Find where the given text appears and provide that cell's center as [X, Y] coordinate. 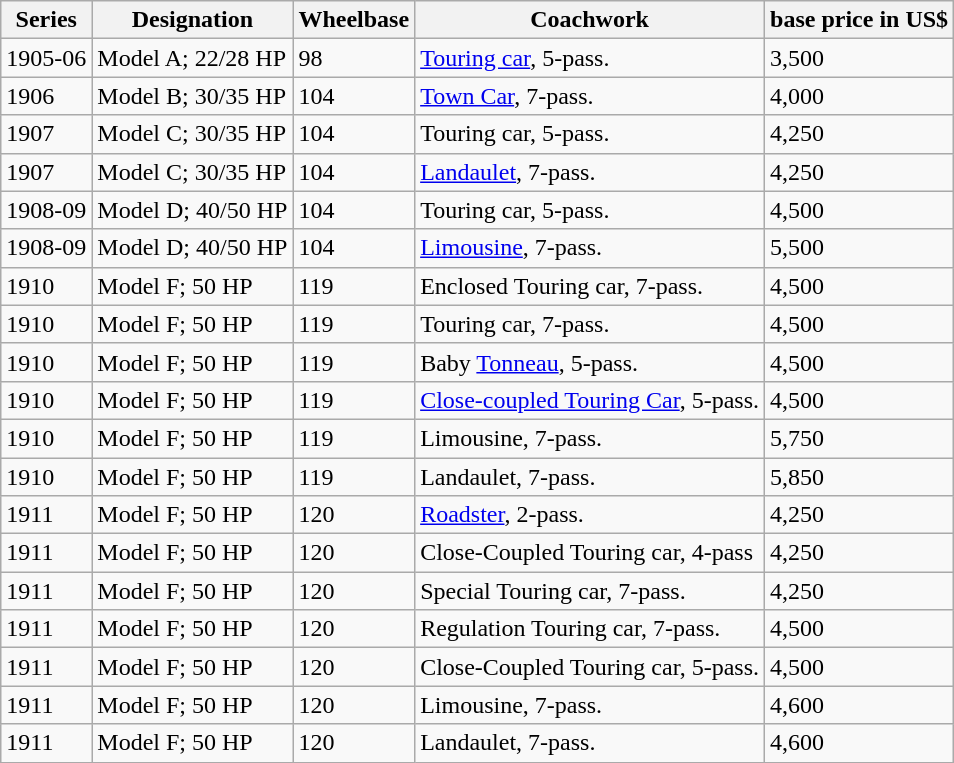
5,850 [860, 477]
4,000 [860, 96]
Enclosed Touring car, 7-pass. [590, 286]
1906 [46, 96]
98 [354, 58]
Series [46, 20]
Designation [192, 20]
Touring car, 7-pass. [590, 324]
Wheelbase [354, 20]
Regulation Touring car, 7-pass. [590, 629]
Town Car, 7-pass. [590, 96]
Close-Coupled Touring car, 4-pass [590, 553]
5,500 [860, 248]
Model B; 30/35 HP [192, 96]
Coachwork [590, 20]
Close-coupled Touring Car, 5-pass. [590, 400]
5,750 [860, 438]
base price in US$ [860, 20]
Roadster, 2-pass. [590, 515]
1905-06 [46, 58]
3,500 [860, 58]
Model A; 22/28 HP [192, 58]
Baby Tonneau, 5-pass. [590, 362]
Close-Coupled Touring car, 5-pass. [590, 667]
Special Touring car, 7-pass. [590, 591]
